Scan for the cell matching the given text and deliver its [X, Y] coordinate at center. 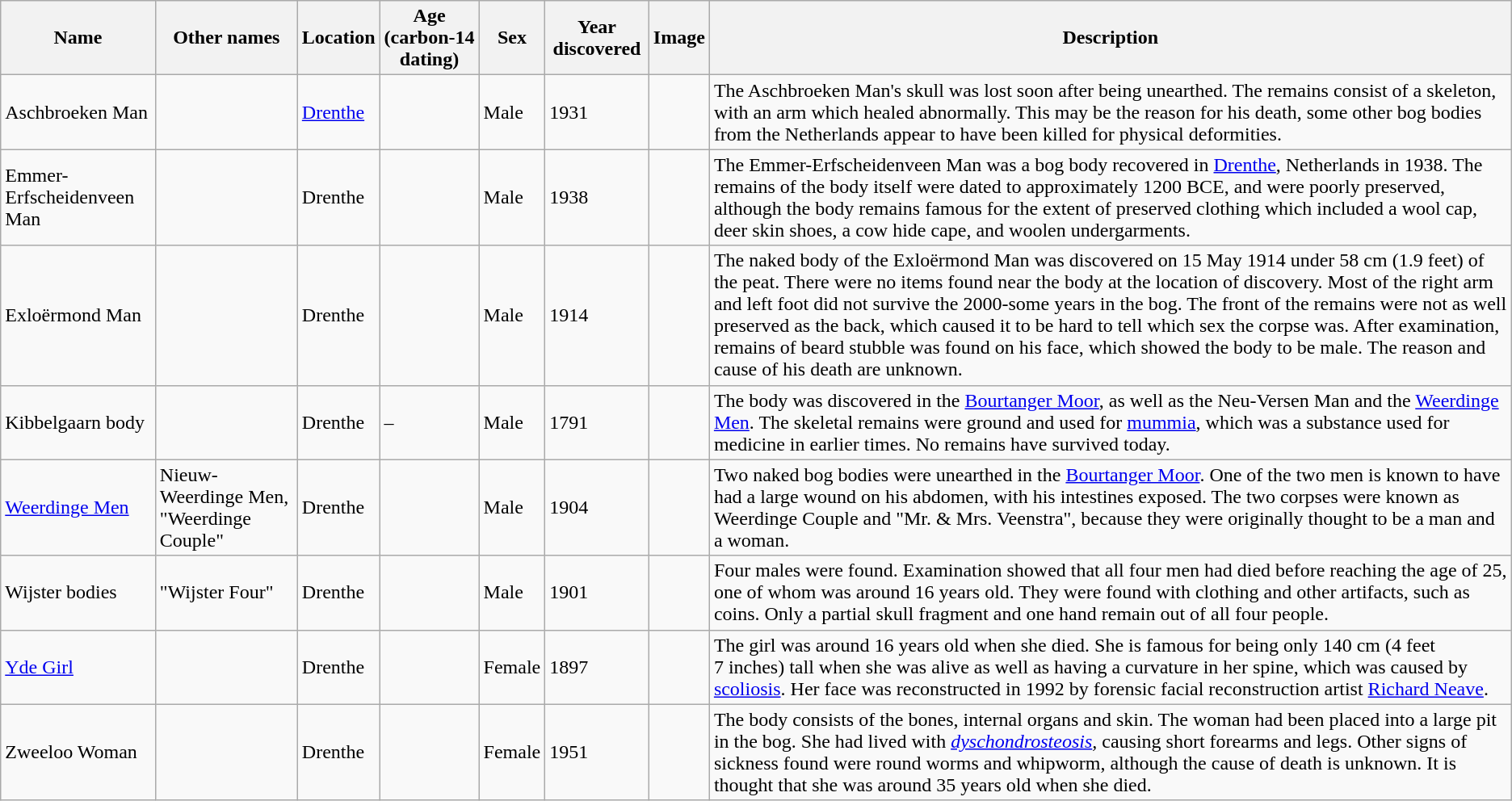
Description [1110, 38]
Wijster bodies [78, 593]
Yde Girl [78, 667]
Year discovered [598, 38]
Aschbroeken Man [78, 112]
Name [78, 38]
1791 [598, 422]
Kibbelgaarn body [78, 422]
1951 [598, 753]
Location [338, 38]
1904 [598, 507]
"Wijster Four" [226, 593]
Image [678, 38]
1931 [598, 112]
Exloërmond Man [78, 315]
Nieuw-Weerdinge Men, "Weerdinge Couple" [226, 507]
Other names [226, 38]
1938 [598, 197]
1901 [598, 593]
Sex [512, 38]
Zweeloo Woman [78, 753]
Weerdinge Men [78, 507]
1914 [598, 315]
– [430, 422]
Age (carbon-14 dating) [430, 38]
1897 [598, 667]
Emmer-Erfscheidenveen Man [78, 197]
